For the text-containing cell, return its midpoint in (X, Y) coordinate format. 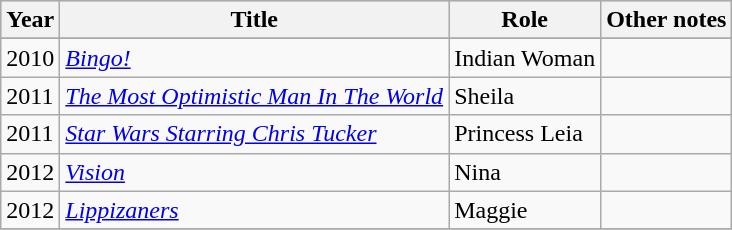
Lippizaners (254, 210)
Other notes (666, 20)
Indian Woman (525, 58)
Vision (254, 172)
Title (254, 20)
Princess Leia (525, 134)
Nina (525, 172)
Star Wars Starring Chris Tucker (254, 134)
Sheila (525, 96)
Bingo! (254, 58)
The Most Optimistic Man In The World (254, 96)
Maggie (525, 210)
2010 (30, 58)
Year (30, 20)
Role (525, 20)
